Output the (X, Y) coordinate of the center of the cell containing the given text.  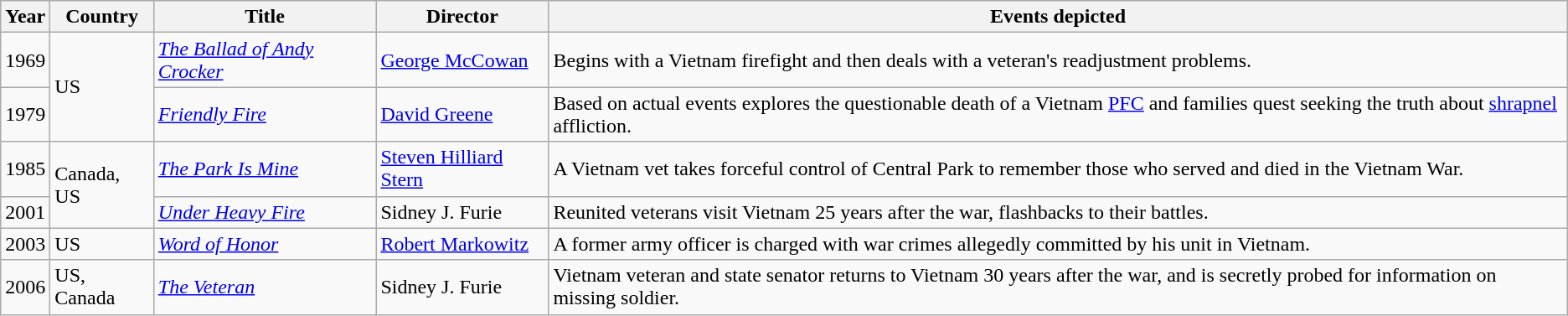
Robert Markowitz (462, 244)
2006 (25, 287)
A former army officer is charged with war crimes allegedly committed by his unit in Vietnam. (1058, 244)
2003 (25, 244)
Canada, US (102, 184)
David Greene (462, 114)
Vietnam veteran and state senator returns to Vietnam 30 years after the war, and is secretly probed for information on missing soldier. (1058, 287)
Word of Honor (265, 244)
The Park Is Mine (265, 169)
Steven Hilliard Stern (462, 169)
US, Canada (102, 287)
1985 (25, 169)
Year (25, 17)
Begins with a Vietnam firefight and then deals with a veteran's readjustment problems. (1058, 60)
Reunited veterans visit Vietnam 25 years after the war, flashbacks to their battles. (1058, 212)
Title (265, 17)
The Veteran (265, 287)
The Ballad of Andy Crocker (265, 60)
1979 (25, 114)
Friendly Fire (265, 114)
Under Heavy Fire (265, 212)
Country (102, 17)
1969 (25, 60)
George McCowan (462, 60)
A Vietnam vet takes forceful control of Central Park to remember those who served and died in the Vietnam War. (1058, 169)
Based on actual events explores the questionable death of a Vietnam PFC and families quest seeking the truth about shrapnel affliction. (1058, 114)
Director (462, 17)
2001 (25, 212)
Events depicted (1058, 17)
